Return the (x, y) coordinate for the center point of the cell that contains the specified text.  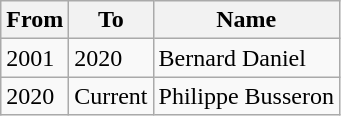
Name (246, 20)
From (35, 20)
2001 (35, 58)
Philippe Busseron (246, 96)
To (111, 20)
Bernard Daniel (246, 58)
Current (111, 96)
